Return (x, y) of the center of cell containing provided text 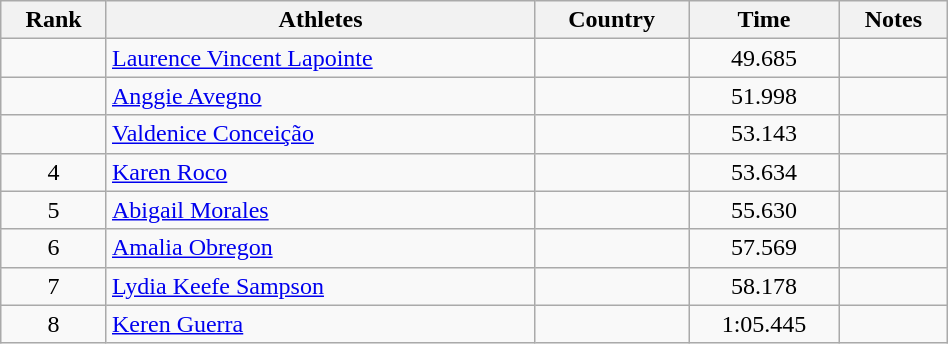
1:05.445 (764, 324)
Anggie Avegno (320, 96)
Rank (54, 20)
5 (54, 210)
55.630 (764, 210)
Keren Guerra (320, 324)
Notes (893, 20)
Lydia Keefe Sampson (320, 286)
8 (54, 324)
7 (54, 286)
58.178 (764, 286)
53.634 (764, 172)
Valdenice Conceição (320, 134)
49.685 (764, 58)
57.569 (764, 248)
Abigail Morales (320, 210)
51.998 (764, 96)
Country (612, 20)
Laurence Vincent Lapointe (320, 58)
Time (764, 20)
Amalia Obregon (320, 248)
53.143 (764, 134)
Karen Roco (320, 172)
Athletes (320, 20)
4 (54, 172)
6 (54, 248)
